Search for the cell housing the specified text and yield its [X, Y] center coordinate. 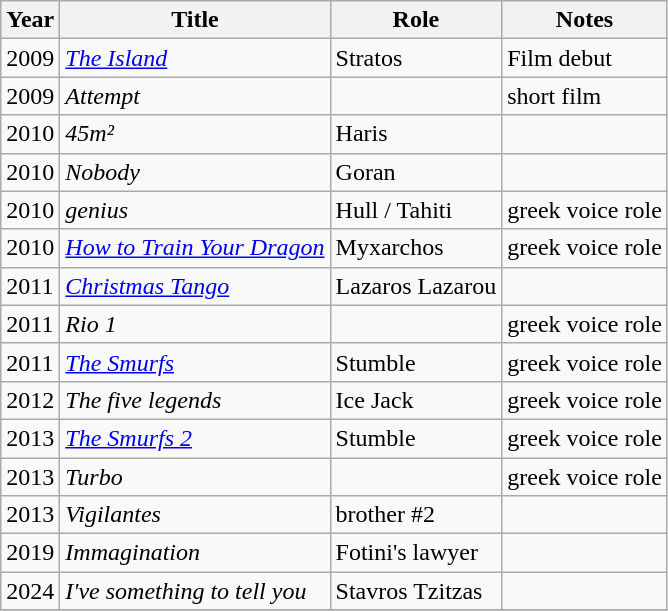
Year [30, 20]
How to Train Your Dragon [195, 248]
Attempt [195, 96]
Haris [416, 134]
Notes [585, 20]
Turbo [195, 477]
Hull / Tahiti [416, 210]
Lazaros Lazarou [416, 286]
Vigilantes [195, 515]
Nobody [195, 172]
The Smurfs [195, 362]
2024 [30, 591]
Immagination [195, 553]
Myxarchos [416, 248]
genius [195, 210]
brother #2 [416, 515]
Title [195, 20]
Film debut [585, 58]
The Smurfs 2 [195, 438]
2019 [30, 553]
Goran [416, 172]
45m² [195, 134]
Stavros Tzitzas [416, 591]
The five legends [195, 400]
short film [585, 96]
Stratos [416, 58]
Rio 1 [195, 324]
2012 [30, 400]
The Island [195, 58]
Christmas Tango [195, 286]
Role [416, 20]
I've something to tell you [195, 591]
Ice Jack [416, 400]
Fotini's lawyer [416, 553]
